Scan for the cell matching the given text and deliver its (X, Y) coordinate at center. 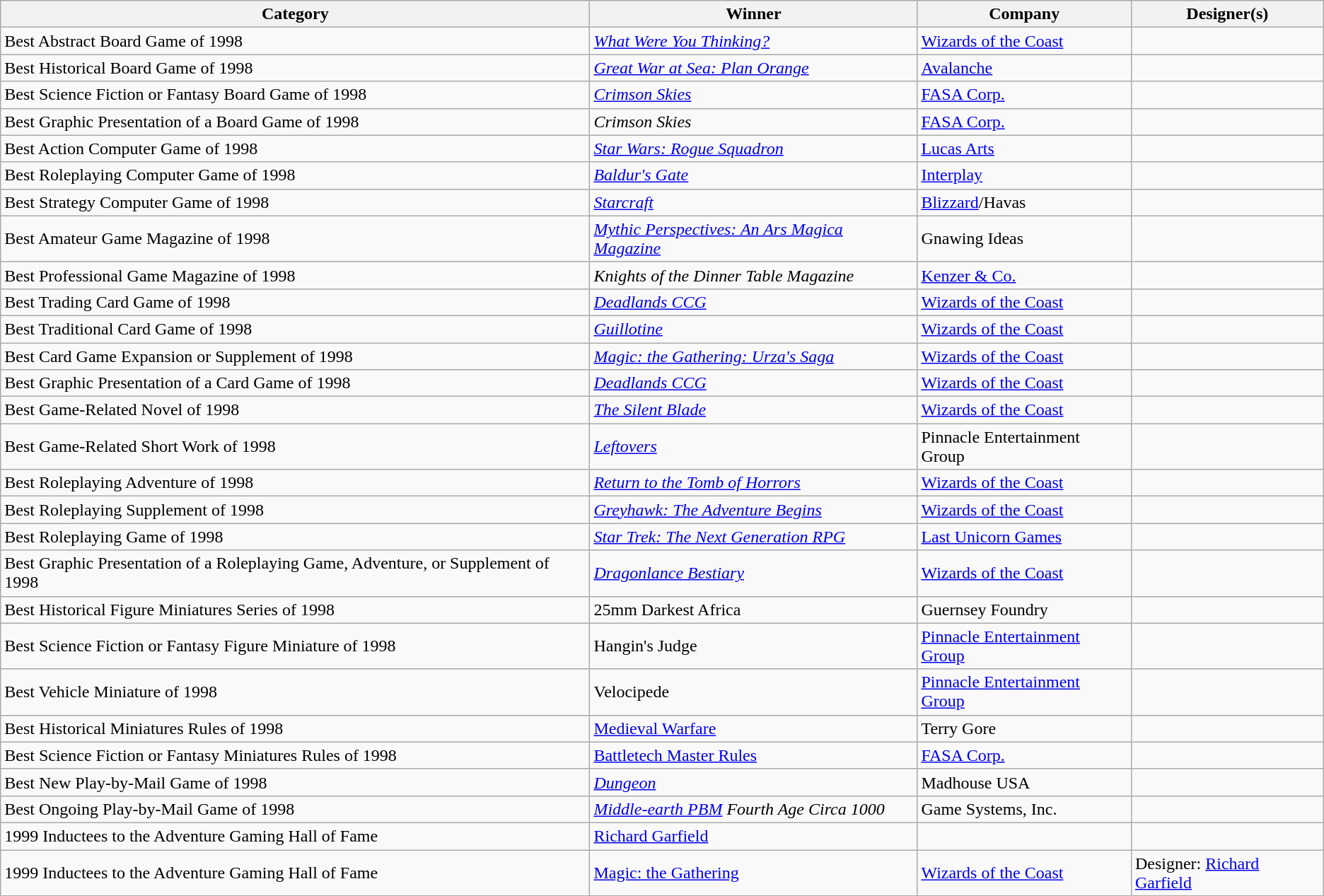
25mm Darkest Africa (754, 610)
Magic: the Gathering (754, 873)
Best Graphic Presentation of a Card Game of 1998 (296, 383)
Avalanche (1024, 68)
Best Science Fiction or Fantasy Figure Miniature of 1998 (296, 646)
Dragonlance Bestiary (754, 573)
Best Historical Miniatures Rules of 1998 (296, 728)
Best Roleplaying Computer Game of 1998 (296, 175)
Best Historical Board Game of 1998 (296, 68)
Category (296, 14)
Best Roleplaying Game of 1998 (296, 537)
Kenzer & Co. (1024, 275)
Interplay (1024, 175)
Best New Play-by-Mail Game of 1998 (296, 782)
Guillotine (754, 329)
Winner (754, 14)
Magic: the Gathering: Urza's Saga (754, 356)
Lucas Arts (1024, 149)
Richard Garfield (754, 836)
Game Systems, Inc. (1024, 809)
Madhouse USA (1024, 782)
Battletech Master Rules (754, 755)
What Were You Thinking? (754, 41)
Best Ongoing Play-by-Mail Game of 1998 (296, 809)
Star Trek: The Next Generation RPG (754, 537)
Best Strategy Computer Game of 1998 (296, 202)
Middle-earth PBM Fourth Age Circa 1000 (754, 809)
Designer(s) (1227, 14)
Best Professional Game Magazine of 1998 (296, 275)
Best Historical Figure Miniatures Series of 1998 (296, 610)
Best Vehicle Miniature of 1998 (296, 692)
Best Amateur Game Magazine of 1998 (296, 239)
Designer: Richard Garfield (1227, 873)
Best Game-Related Short Work of 1998 (296, 447)
Medieval Warfare (754, 728)
Best Roleplaying Supplement of 1998 (296, 510)
Star Wars: Rogue Squadron (754, 149)
Best Abstract Board Game of 1998 (296, 41)
Best Traditional Card Game of 1998 (296, 329)
Best Game-Related Novel of 1998 (296, 410)
Knights of the Dinner Table Magazine (754, 275)
Terry Gore (1024, 728)
Company (1024, 14)
Dungeon (754, 782)
Gnawing Ideas (1024, 239)
Best Roleplaying Adventure of 1998 (296, 483)
Best Science Fiction or Fantasy Miniatures Rules of 1998 (296, 755)
Velocipede (754, 692)
Guernsey Foundry (1024, 610)
Best Action Computer Game of 1998 (296, 149)
Baldur's Gate (754, 175)
Last Unicorn Games (1024, 537)
The Silent Blade (754, 410)
Hangin's Judge (754, 646)
Best Trading Card Game of 1998 (296, 302)
Best Graphic Presentation of a Roleplaying Game, Adventure, or Supplement of 1998 (296, 573)
Return to the Tomb of Horrors (754, 483)
Leftovers (754, 447)
Best Card Game Expansion or Supplement of 1998 (296, 356)
Starcraft (754, 202)
Best Science Fiction or Fantasy Board Game of 1998 (296, 95)
Best Graphic Presentation of a Board Game of 1998 (296, 122)
Great War at Sea: Plan Orange (754, 68)
Mythic Perspectives: An Ars Magica Magazine (754, 239)
Blizzard/Havas (1024, 202)
Greyhawk: The Adventure Begins (754, 510)
